Determine the [x, y] coordinate at the center of the cell enclosing the given text.  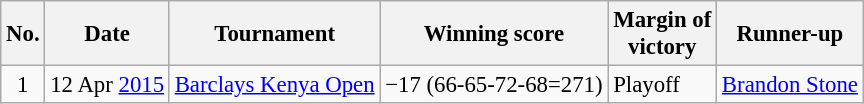
Winning score [494, 34]
Playoff [662, 85]
12 Apr 2015 [107, 85]
−17 (66-65-72-68=271) [494, 85]
Barclays Kenya Open [274, 85]
Brandon Stone [790, 85]
Tournament [274, 34]
No. [23, 34]
Margin ofvictory [662, 34]
Runner-up [790, 34]
Date [107, 34]
1 [23, 85]
